Return the [x, y] coordinate for the center point of the cell that contains the specified text.  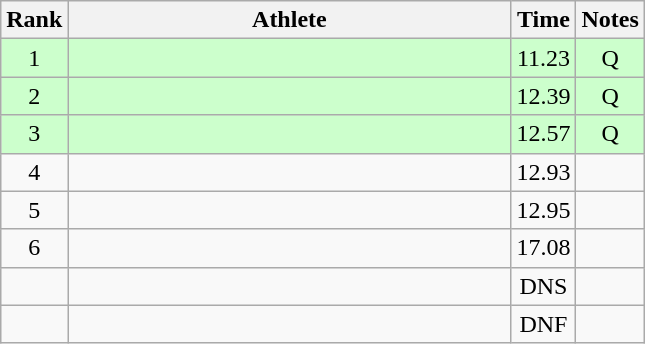
12.57 [544, 134]
4 [34, 172]
Notes [610, 20]
DNF [544, 324]
5 [34, 210]
DNS [544, 286]
12.95 [544, 210]
Athlete [290, 20]
2 [34, 96]
11.23 [544, 58]
1 [34, 58]
12.39 [544, 96]
Time [544, 20]
12.93 [544, 172]
Rank [34, 20]
3 [34, 134]
17.08 [544, 248]
6 [34, 248]
